Determine the (x, y) coordinate at the center of the cell enclosing the given text.  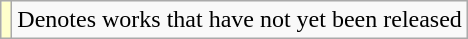
Denotes works that have not yet been released (240, 20)
